Output the (X, Y) coordinate of the center of the cell containing the given text.  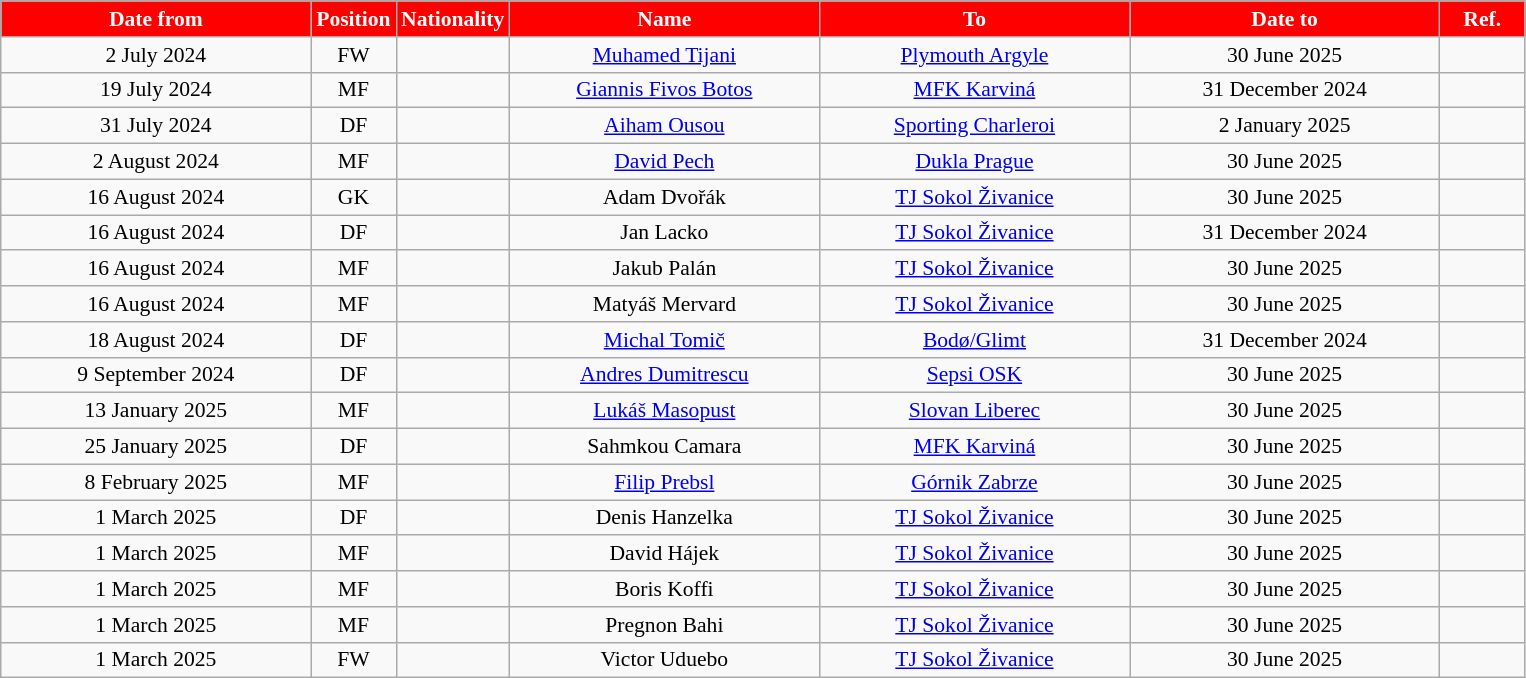
Date to (1285, 19)
Jan Lacko (664, 233)
Matyáš Mervard (664, 304)
2 July 2024 (156, 55)
Adam Dvořák (664, 197)
David Pech (664, 162)
2 January 2025 (1285, 126)
2 August 2024 (156, 162)
9 September 2024 (156, 375)
Muhamed Tijani (664, 55)
Victor Uduebo (664, 660)
Jakub Palán (664, 269)
Aiham Ousou (664, 126)
Filip Prebsl (664, 482)
Name (664, 19)
Position (354, 19)
Denis Hanzelka (664, 518)
Nationality (452, 19)
Sporting Charleroi (974, 126)
18 August 2024 (156, 340)
Dukla Prague (974, 162)
Michal Tomič (664, 340)
To (974, 19)
Boris Koffi (664, 589)
25 January 2025 (156, 447)
Date from (156, 19)
19 July 2024 (156, 90)
Bodø/Glimt (974, 340)
13 January 2025 (156, 411)
Giannis Fivos Botos (664, 90)
GK (354, 197)
Sepsi OSK (974, 375)
Andres Dumitrescu (664, 375)
Plymouth Argyle (974, 55)
Lukáš Masopust (664, 411)
Górnik Zabrze (974, 482)
8 February 2025 (156, 482)
Pregnon Bahi (664, 625)
David Hájek (664, 554)
31 July 2024 (156, 126)
Sahmkou Camara (664, 447)
Ref. (1482, 19)
Slovan Liberec (974, 411)
